Output the (x, y) coordinate of the center of the cell containing the given text.  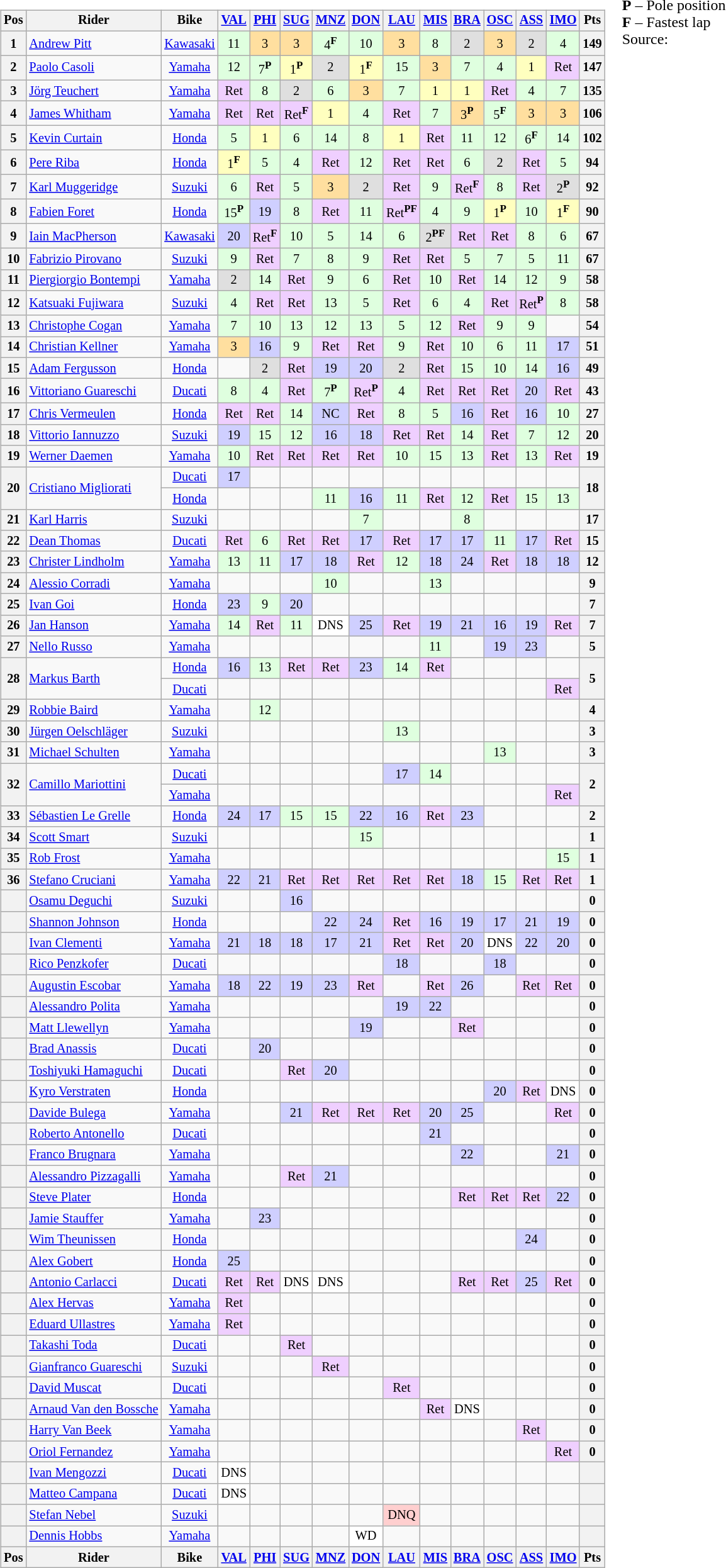
Vittorio Iannuzzo (93, 435)
106 (592, 113)
30 (13, 732)
Franco Brugnara (93, 1155)
WD (366, 1537)
Ivan Clementi (93, 943)
Ivan Mengozzi (93, 1473)
36 (13, 880)
6F (531, 138)
32 (13, 784)
Christophe Cogan (93, 326)
Scott Smart (93, 837)
Toshiyuki Hamaguchi (93, 1070)
Rob Frost (93, 859)
Michael Schulten (93, 753)
Markus Barth (93, 678)
Augustin Escobar (93, 985)
Fabrizio Pirovano (93, 259)
2PF (435, 237)
Dennis Hobbs (93, 1537)
Werner Daemen (93, 456)
Roberto Antonello (93, 1134)
RetPF (401, 211)
Fabien Foret (93, 211)
15P (233, 211)
Katsuaki Fujiwara (93, 303)
Iain MacPherson (93, 237)
Eduard Ullastres (93, 1324)
35 (13, 859)
Cristiano Migliorati (93, 488)
Jörg Teuchert (93, 91)
Ivan Goi (93, 605)
Paolo Casoli (93, 68)
Alex Gobert (93, 1261)
Alessio Corradi (93, 583)
Alessandro Polita (93, 1007)
Alessandro Pizzagalli (93, 1176)
92 (592, 188)
Steve Plater (93, 1197)
Pere Riba (93, 162)
Adam Fergusson (93, 368)
Andrew Pitt (93, 43)
94 (592, 162)
51 (592, 347)
Stefan Nebel (93, 1515)
Oriol Fernandez (93, 1452)
Jan Hanson (93, 625)
3P (467, 113)
Vittoriano Guareschi (93, 391)
Christer Lindholm (93, 562)
Kyro Verstraten (93, 1092)
Christian Kellner (93, 347)
Karl Muggeridge (93, 188)
5F (500, 113)
Wim Theunissen (93, 1240)
33 (13, 816)
Jamie Stauffer (93, 1219)
DNQ (401, 1515)
149 (592, 43)
James Whitham (93, 113)
Matteo Campana (93, 1494)
Alex Hervas (93, 1303)
135 (592, 91)
29 (13, 710)
4F (331, 43)
54 (592, 326)
NC (331, 414)
Piergiorgio Bontempi (93, 280)
Davide Bulega (93, 1112)
Matt Llewellyn (93, 1028)
34 (13, 837)
Takashi Toda (93, 1346)
Kevin Curtain (93, 138)
102 (592, 138)
43 (592, 391)
Antonio Carlacci (93, 1282)
147 (592, 68)
31 (13, 753)
Dean Thomas (93, 541)
Osamu Deguchi (93, 901)
90 (592, 211)
Karl Harris (93, 520)
Chris Vermeulen (93, 414)
28 (13, 678)
David Muscat (93, 1388)
49 (592, 368)
Robbie Baird (93, 710)
Gianfranco Guareschi (93, 1367)
2P (564, 188)
Sébastien Le Grelle (93, 816)
Arnaud Van den Bossche (93, 1409)
Rico Penzkofer (93, 965)
Brad Anassis (93, 1049)
Shannon Johnson (93, 922)
Harry Van Beek (93, 1430)
Nello Russo (93, 647)
Camillo Mariottini (93, 784)
Stefano Cruciani (93, 880)
Jürgen Oelschläger (93, 732)
